Determine the [X, Y] coordinate at the center of the cell enclosing the given text.  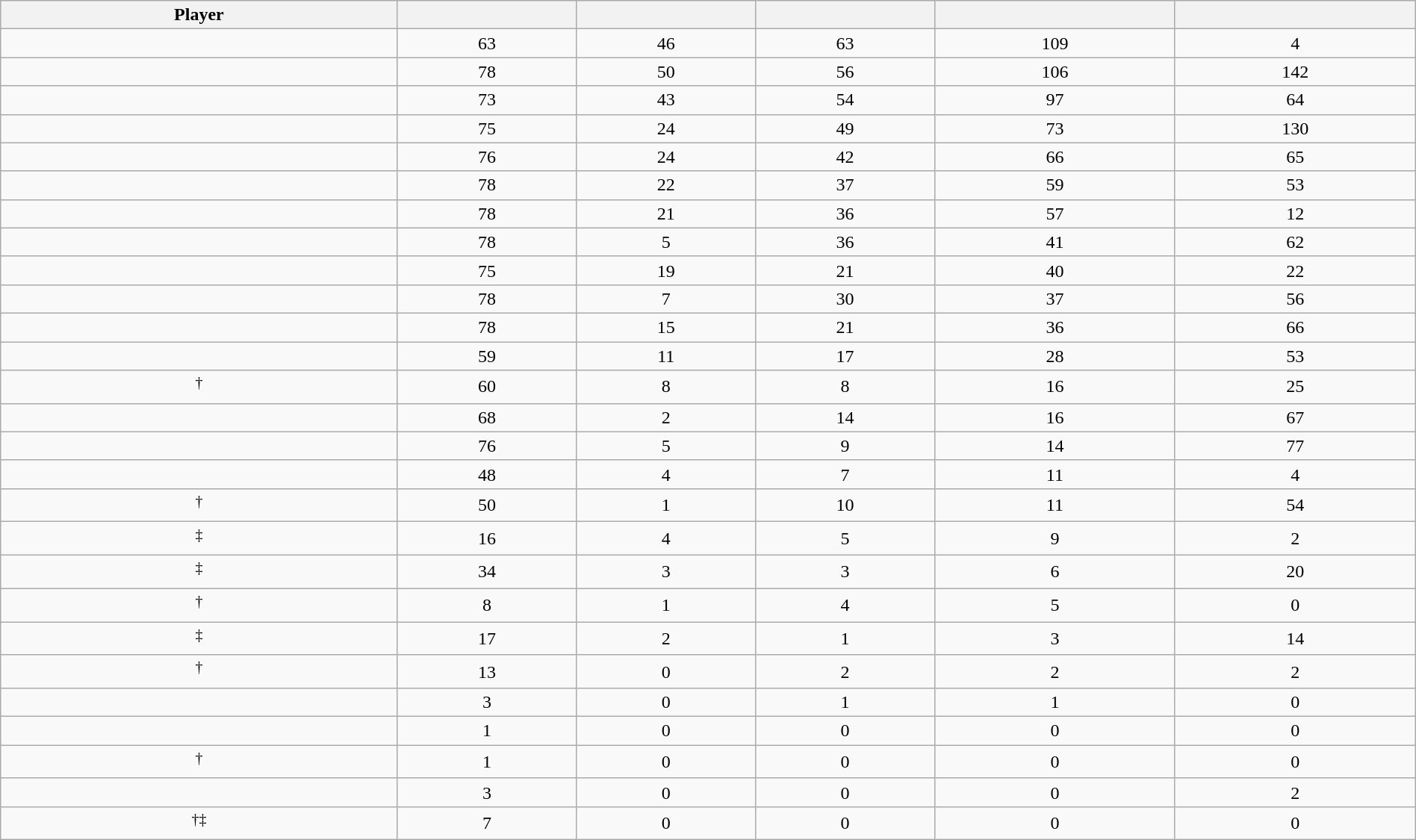
43 [666, 100]
77 [1295, 446]
57 [1055, 214]
46 [666, 43]
†‡ [199, 823]
130 [1295, 128]
142 [1295, 72]
67 [1295, 417]
12 [1295, 214]
49 [845, 128]
64 [1295, 100]
20 [1295, 572]
25 [1295, 387]
48 [487, 474]
15 [666, 327]
109 [1055, 43]
13 [487, 672]
6 [1055, 572]
30 [845, 299]
28 [1055, 356]
10 [845, 505]
41 [1055, 242]
19 [666, 270]
65 [1295, 157]
62 [1295, 242]
42 [845, 157]
60 [487, 387]
106 [1055, 72]
97 [1055, 100]
40 [1055, 270]
Player [199, 15]
34 [487, 572]
68 [487, 417]
